Identify which cell holds the provided text, then report its [X, Y] central coordinate. 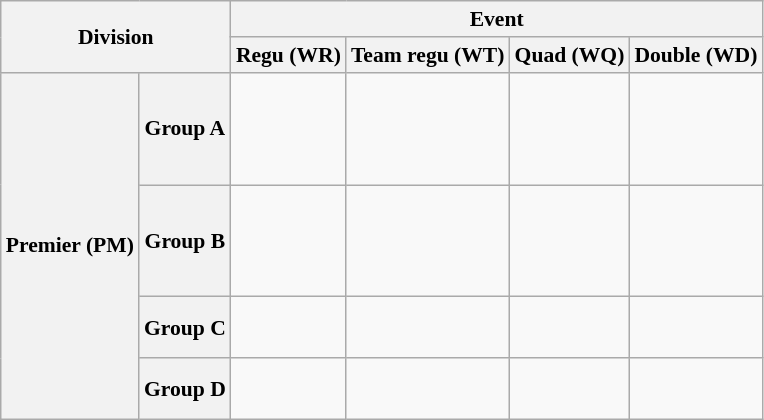
Group B [185, 241]
Group D [185, 388]
Group C [185, 328]
Group A [185, 129]
Event [497, 19]
Double (WD) [696, 55]
Team regu (WT) [428, 55]
Premier (PM) [70, 246]
Regu (WR) [288, 55]
Division [116, 36]
Quad (WQ) [570, 55]
